Identify which cell holds the provided text, then report its [X, Y] central coordinate. 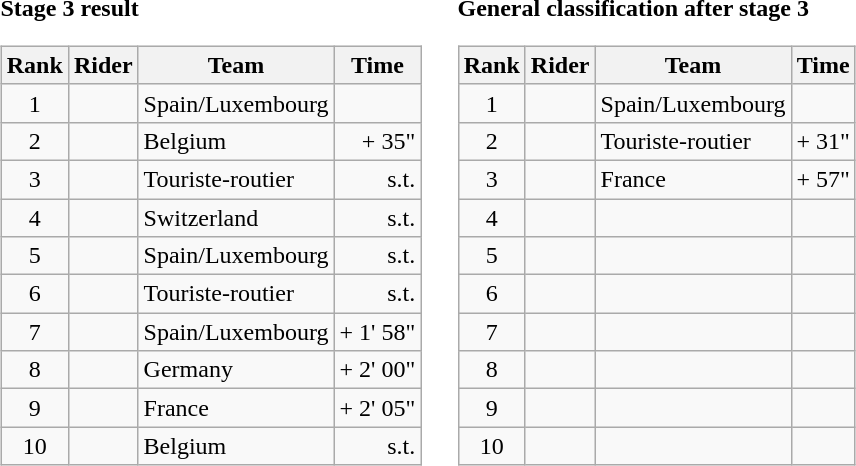
+ 35" [378, 141]
+ 2' 00" [378, 370]
+ 2' 05" [378, 408]
+ 57" [823, 179]
Germany [236, 370]
+ 31" [823, 141]
Switzerland [236, 217]
+ 1' 58" [378, 332]
